From the cell containing the given text, extract its center point as (X, Y) coordinate. 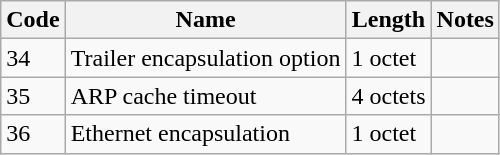
Name (206, 20)
Code (33, 20)
35 (33, 96)
Length (388, 20)
Trailer encapsulation option (206, 58)
Notes (465, 20)
36 (33, 134)
Ethernet encapsulation (206, 134)
34 (33, 58)
ARP cache timeout (206, 96)
4 octets (388, 96)
